Scan for the cell matching the given text and deliver its (X, Y) coordinate at center. 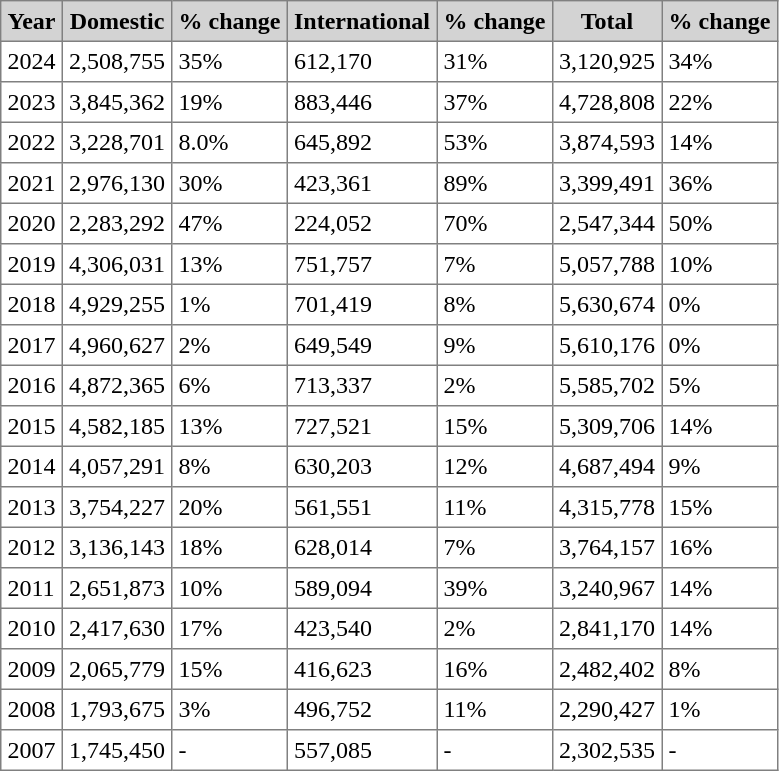
2,302,535 (607, 750)
47% (230, 223)
2013 (32, 507)
22% (720, 102)
224,052 (362, 223)
5% (720, 385)
International (362, 21)
612,170 (362, 61)
3,764,157 (607, 547)
6% (230, 385)
Year (32, 21)
2014 (32, 466)
2,508,755 (117, 61)
628,014 (362, 547)
5,610,176 (607, 345)
5,057,788 (607, 264)
645,892 (362, 142)
19% (230, 102)
39% (495, 588)
561,551 (362, 507)
2022 (32, 142)
37% (495, 102)
34% (720, 61)
701,419 (362, 304)
3,399,491 (607, 183)
2,547,344 (607, 223)
589,094 (362, 588)
713,337 (362, 385)
557,085 (362, 750)
2,417,630 (117, 628)
416,623 (362, 669)
2,841,170 (607, 628)
2008 (32, 709)
2020 (32, 223)
3% (230, 709)
751,757 (362, 264)
30% (230, 183)
1,793,675 (117, 709)
2018 (32, 304)
18% (230, 547)
2009 (32, 669)
2,283,292 (117, 223)
2,976,130 (117, 183)
2012 (32, 547)
35% (230, 61)
Domestic (117, 21)
727,521 (362, 426)
2,065,779 (117, 669)
31% (495, 61)
3,845,362 (117, 102)
2,482,402 (607, 669)
4,057,291 (117, 466)
2016 (32, 385)
2023 (32, 102)
2024 (32, 61)
4,315,778 (607, 507)
649,549 (362, 345)
630,203 (362, 466)
2019 (32, 264)
4,728,808 (607, 102)
2,651,873 (117, 588)
3,136,143 (117, 547)
3,754,227 (117, 507)
3,120,925 (607, 61)
8.0% (230, 142)
5,585,702 (607, 385)
2017 (32, 345)
2007 (32, 750)
883,446 (362, 102)
4,872,365 (117, 385)
2011 (32, 588)
4,929,255 (117, 304)
1,745,450 (117, 750)
4,582,185 (117, 426)
496,752 (362, 709)
5,309,706 (607, 426)
4,306,031 (117, 264)
5,630,674 (607, 304)
423,361 (362, 183)
4,687,494 (607, 466)
3,228,701 (117, 142)
Total (607, 21)
70% (495, 223)
20% (230, 507)
423,540 (362, 628)
50% (720, 223)
53% (495, 142)
17% (230, 628)
12% (495, 466)
89% (495, 183)
2,290,427 (607, 709)
2010 (32, 628)
36% (720, 183)
3,874,593 (607, 142)
4,960,627 (117, 345)
2015 (32, 426)
2021 (32, 183)
3,240,967 (607, 588)
